Identify which cell holds the provided text, then report its [x, y] central coordinate. 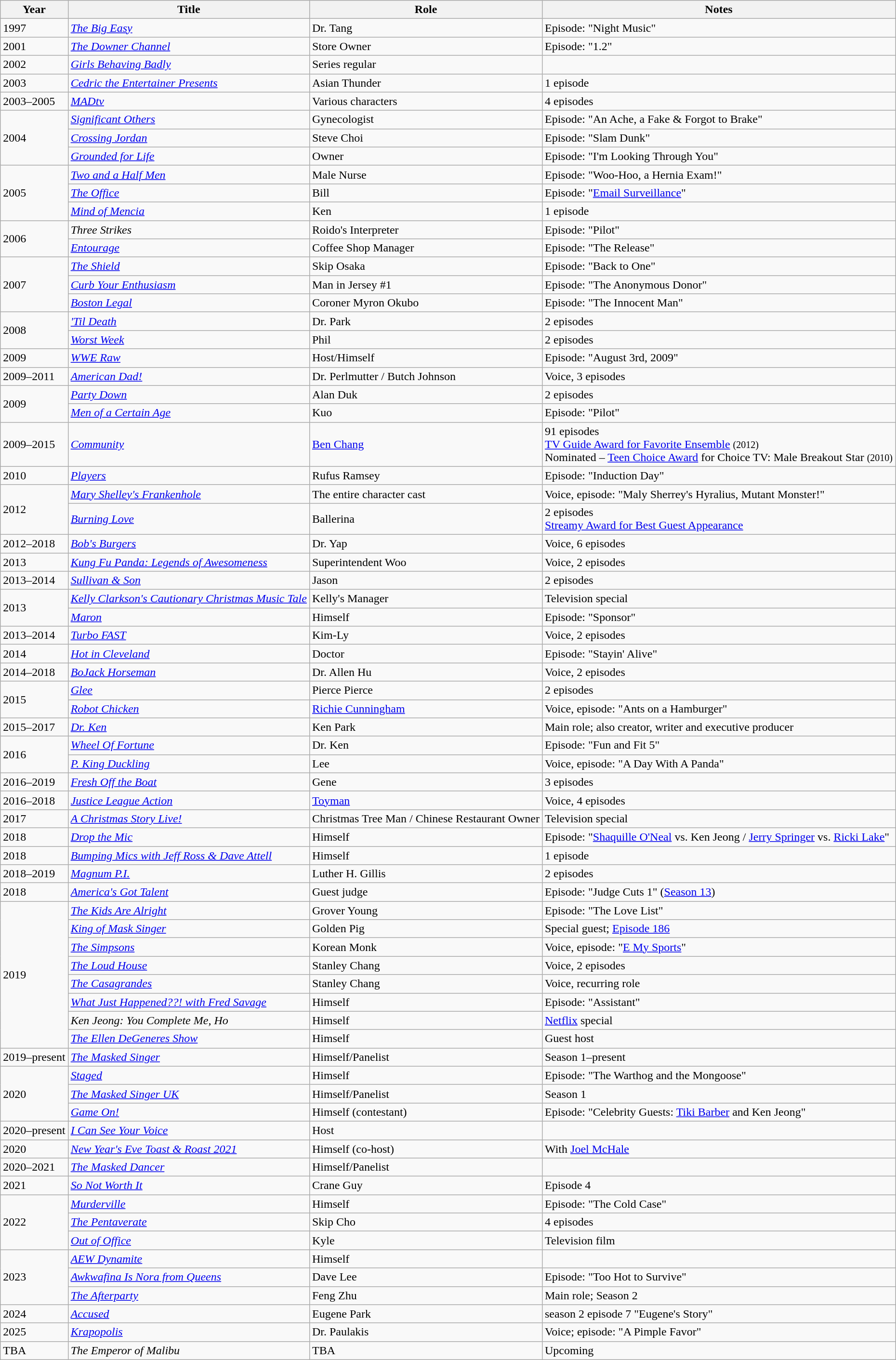
Episode: "Slam Dunk" [719, 138]
Richie Cunningham [426, 709]
Out of Office [189, 1241]
Robot Chicken [189, 709]
King of Mask Singer [189, 929]
2019–present [34, 1057]
2016 [34, 754]
Steve Choi [426, 138]
Episode: "Celebrity Guests: Tiki Barber and Ken Jeong" [719, 1112]
Awkwafina Is Nora from Queens [189, 1277]
Episode: "The Release" [719, 248]
2014–2018 [34, 672]
The Emperor of Malibu [189, 1350]
Episode: "An Ache, a Fake & Forgot to Brake" [719, 119]
Episode: "Woo-Hoo, a Hernia Exam!" [719, 174]
2014 [34, 654]
91 episodesTV Guide Award for Favorite Ensemble (2012)Nominated – Teen Choice Award for Choice TV: Male Breakout Star (2010) [719, 444]
A Christmas Story Live! [189, 819]
Community [189, 444]
2006 [34, 239]
Store Owner [426, 46]
Three Strikes [189, 230]
Kuo [426, 413]
The Kids Are Alright [189, 911]
With Joel McHale [719, 1149]
The Office [189, 193]
Voice, recurring role [719, 984]
Male Nurse [426, 174]
Grounded for Life [189, 156]
The Ellen DeGeneres Show [189, 1039]
2020–2021 [34, 1167]
Burning Love [189, 518]
Alan Duk [426, 395]
Notes [719, 10]
Dr. Perlmutter / Butch Johnson [426, 376]
Girls Behaving Badly [189, 65]
Mary Shelley's Frankenhole [189, 494]
Episode: "Stayin' Alive" [719, 654]
The Shield [189, 266]
Murderville [189, 1204]
The entire character cast [426, 494]
The Pentaverate [189, 1222]
Korean Monk [426, 947]
Doctor [426, 654]
Voice, episode: "E My Sports" [719, 947]
Episode: "Fun and Fit 5" [719, 745]
Christmas Tree Man / Chinese Restaurant Owner [426, 819]
Role [426, 10]
Gynecologist [426, 119]
Phil [426, 340]
season 2 episode 7 "Eugene's Story" [719, 1314]
Dr. Yap [426, 543]
Mind of Mencia [189, 211]
2002 [34, 65]
Episode: "Shaquille O'Neal vs. Ken Jeong / Jerry Springer vs. Ricki Lake" [719, 837]
Special guest; Episode 186 [719, 929]
Title [189, 10]
Dr. Tang [426, 28]
The Masked Dancer [189, 1167]
2007 [34, 285]
The Masked Singer UK [189, 1094]
1997 [34, 28]
Two and a Half Men [189, 174]
Bill [426, 193]
Voice, episode: "Maly Sherrey's Hyralius, Mutant Monster!" [719, 494]
Grover Young [426, 911]
2009–2011 [34, 376]
2015–2017 [34, 727]
Wheel Of Fortune [189, 745]
Guest judge [426, 892]
Skip Cho [426, 1222]
Episode: "The Anonymous Donor" [719, 285]
Kyle [426, 1241]
Episode: "Back to One" [719, 266]
The Downer Channel [189, 46]
Bumping Mics with Jeff Ross & Dave Attell [189, 855]
Episode: "The Cold Case" [719, 1204]
Year [34, 10]
Justice League Action [189, 800]
Season 1 [719, 1094]
AEW Dynamite [189, 1259]
2015 [34, 700]
Eugene Park [426, 1314]
Glee [189, 690]
Series regular [426, 65]
2018–2019 [34, 874]
2017 [34, 819]
Episode: "Induction Day" [719, 475]
Worst Week [189, 340]
MADtv [189, 101]
Coffee Shop Manager [426, 248]
Players [189, 475]
Episode: "The Innocent Man" [719, 303]
I Can See Your Voice [189, 1130]
Episode: "Email Surveillance" [719, 193]
2001 [34, 46]
Upcoming [719, 1350]
Skip Osaka [426, 266]
Television film [719, 1241]
Owner [426, 156]
Episode: "1.2" [719, 46]
America's Got Talent [189, 892]
Roido's Interpreter [426, 230]
Episode: "August 3rd, 2009" [719, 358]
Pierce Pierce [426, 690]
The Masked Singer [189, 1057]
2023 [34, 1277]
2005 [34, 193]
Dave Lee [426, 1277]
Episode: "The Love List" [719, 911]
Host [426, 1130]
2024 [34, 1314]
Entourage [189, 248]
Voice, 4 episodes [719, 800]
Boston Legal [189, 303]
Man in Jersey #1 [426, 285]
Voice, episode: "A Day With A Panda" [719, 764]
Game On! [189, 1112]
Bob's Burgers [189, 543]
2003 [34, 83]
Various characters [426, 101]
Ben Chang [426, 444]
Accused [189, 1314]
Feng Zhu [426, 1295]
Voice, 3 episodes [719, 376]
Sullivan & Son [189, 581]
Gene [426, 782]
Fresh Off the Boat [189, 782]
Asian Thunder [426, 83]
2003–2005 [34, 101]
Lee [426, 764]
Voice, 6 episodes [719, 543]
Voice; episode: "A Pimple Favor" [719, 1332]
2022 [34, 1222]
'Til Death [189, 321]
2020–present [34, 1130]
Himself (contestant) [426, 1112]
Episode: "Assistant" [719, 1002]
Himself (co-host) [426, 1149]
Jason [426, 581]
The Casagrandes [189, 984]
2012–2018 [34, 543]
Significant Others [189, 119]
Maron [189, 617]
Men of a Certain Age [189, 413]
Episode: "Sponsor" [719, 617]
Dr. Allen Hu [426, 672]
2004 [34, 138]
Episode: "Too Hot to Survive" [719, 1277]
Voice, episode: "Ants on a Hamburger" [719, 709]
Episode: "The Warthog and the Mongoose" [719, 1075]
Staged [189, 1075]
Magnum P.I. [189, 874]
2021 [34, 1186]
2016–2018 [34, 800]
The Big Easy [189, 28]
2012 [34, 510]
Kung Fu Panda: Legends of Awesomeness [189, 562]
Dr. Paulakis [426, 1332]
Dr. Park [426, 321]
Coroner Myron Okubo [426, 303]
Crane Guy [426, 1186]
Ken [426, 211]
2010 [34, 475]
Netflix special [719, 1020]
Hot in Cleveland [189, 654]
2 episodesStreamy Award for Best Guest Appearance [719, 518]
New Year's Eve Toast & Roast 2021 [189, 1149]
2009–2015 [34, 444]
Ken Park [426, 727]
Rufus Ramsey [426, 475]
P. King Duckling [189, 764]
American Dad! [189, 376]
2008 [34, 330]
Ballerina [426, 518]
So Not Worth It [189, 1186]
WWE Raw [189, 358]
The Simpsons [189, 947]
BoJack Horseman [189, 672]
2019 [34, 975]
Kelly's Manager [426, 599]
The Afterparty [189, 1295]
Kim-Ly [426, 635]
2025 [34, 1332]
Main role; Season 2 [719, 1295]
Episode: "I'm Looking Through You" [719, 156]
Episode: "Night Music" [719, 28]
Ken Jeong: You Complete Me, Ho [189, 1020]
Episode: "Judge Cuts 1" (Season 13) [719, 892]
Turbo FAST [189, 635]
Superintendent Woo [426, 562]
The Loud House [189, 965]
Main role; also creator, writer and executive producer [719, 727]
2016–2019 [34, 782]
3 episodes [719, 782]
Luther H. Gillis [426, 874]
Curb Your Enthusiasm [189, 285]
What Just Happened??! with Fred Savage [189, 1002]
Drop the Mic [189, 837]
Host/Himself [426, 358]
Kelly Clarkson's Cautionary Christmas Music Tale [189, 599]
Toyman [426, 800]
Party Down [189, 395]
Guest host [719, 1039]
Krapopolis [189, 1332]
Cedric the Entertainer Presents [189, 83]
Season 1–present [719, 1057]
Crossing Jordan [189, 138]
Golden Pig [426, 929]
Episode 4 [719, 1186]
